Locate the cell with the specified text and output its [X, Y] center coordinate. 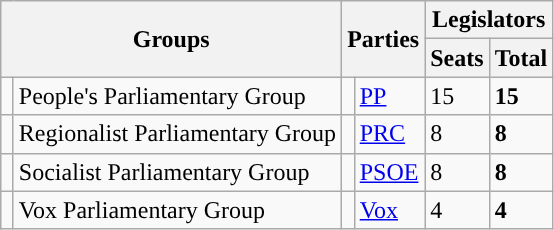
Parties [384, 39]
Vox Parliamentary Group [177, 210]
Socialist Parliamentary Group [177, 172]
Seats [457, 58]
Vox [389, 210]
Legislators [489, 20]
PP [389, 96]
Groups [172, 39]
PSOE [389, 172]
PRC [389, 134]
People's Parliamentary Group [177, 96]
Regionalist Parliamentary Group [177, 134]
Total [521, 58]
